From the cell containing the given text, extract its center point as (X, Y) coordinate. 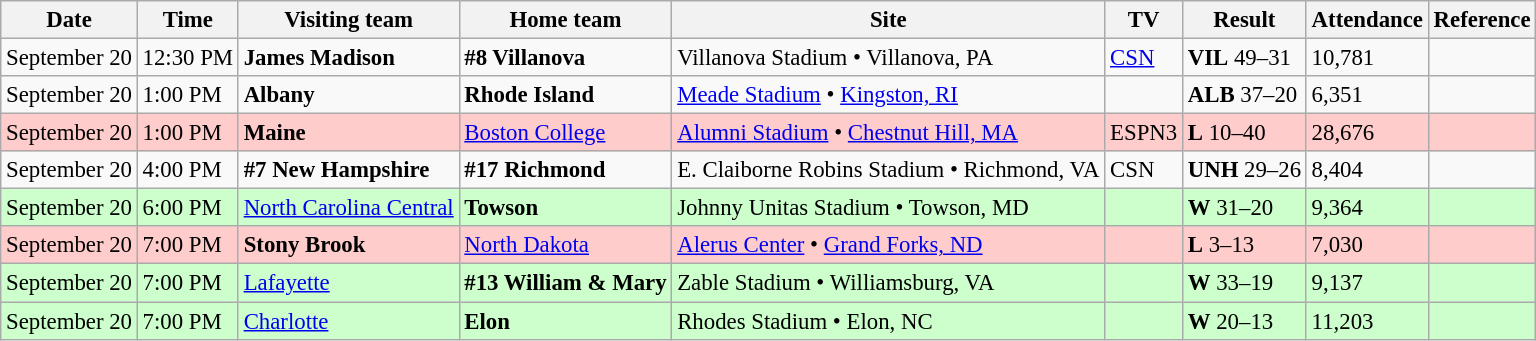
ESPN3 (1144, 133)
Site (888, 20)
Johnny Unitas Stadium • Towson, MD (888, 208)
Rhodes Stadium • Elon, NC (888, 321)
#8 Villanova (566, 58)
Attendance (1367, 20)
UNH 29–26 (1244, 170)
Towson (566, 208)
Result (1244, 20)
Reference (1482, 20)
#13 William & Mary (566, 283)
Charlotte (348, 321)
#17 Richmond (566, 170)
28,676 (1367, 133)
Date (69, 20)
Maine (348, 133)
10,781 (1367, 58)
James Madison (348, 58)
Rhode Island (566, 95)
W 20–13 (1244, 321)
TV (1144, 20)
Villanova Stadium • Villanova, PA (888, 58)
6,351 (1367, 95)
Meade Stadium • Kingston, RI (888, 95)
Boston College (566, 133)
4:00 PM (188, 170)
VIL 49–31 (1244, 58)
Time (188, 20)
Elon (566, 321)
8,404 (1367, 170)
7,030 (1367, 245)
6:00 PM (188, 208)
W 31–20 (1244, 208)
9,137 (1367, 283)
11,203 (1367, 321)
Stony Brook (348, 245)
North Dakota (566, 245)
Zable Stadium • Williamsburg, VA (888, 283)
ALB 37–20 (1244, 95)
L 10–40 (1244, 133)
Alerus Center • Grand Forks, ND (888, 245)
9,364 (1367, 208)
North Carolina Central (348, 208)
12:30 PM (188, 58)
Albany (348, 95)
Visiting team (348, 20)
#7 New Hampshire (348, 170)
Alumni Stadium • Chestnut Hill, MA (888, 133)
W 33–19 (1244, 283)
Lafayette (348, 283)
E. Claiborne Robins Stadium • Richmond, VA (888, 170)
L 3–13 (1244, 245)
Home team (566, 20)
